Identify which cell holds the provided text, then report its (X, Y) central coordinate. 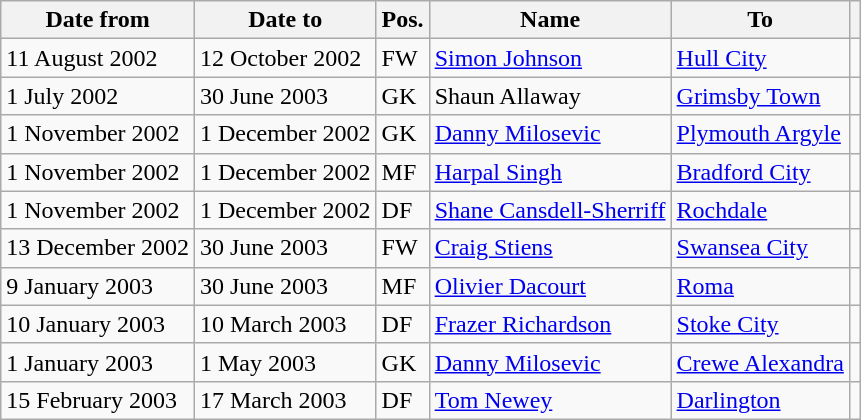
Shaun Allaway (550, 96)
Hull City (760, 58)
Shane Cansdell-Sherriff (550, 210)
10 March 2003 (285, 324)
Rochdale (760, 210)
1 January 2003 (98, 362)
15 February 2003 (98, 400)
Harpal Singh (550, 172)
11 August 2002 (98, 58)
1 May 2003 (285, 362)
Name (550, 20)
13 December 2002 (98, 248)
17 March 2003 (285, 400)
1 July 2002 (98, 96)
Frazer Richardson (550, 324)
Grimsby Town (760, 96)
Darlington (760, 400)
Tom Newey (550, 400)
10 January 2003 (98, 324)
12 October 2002 (285, 58)
Pos. (402, 20)
9 January 2003 (98, 286)
Simon Johnson (550, 58)
Date to (285, 20)
Crewe Alexandra (760, 362)
Date from (98, 20)
Plymouth Argyle (760, 134)
Swansea City (760, 248)
Stoke City (760, 324)
Craig Stiens (550, 248)
To (760, 20)
Olivier Dacourt (550, 286)
Roma (760, 286)
Bradford City (760, 172)
